Determine the (x, y) coordinate at the center of the cell enclosing the given text.  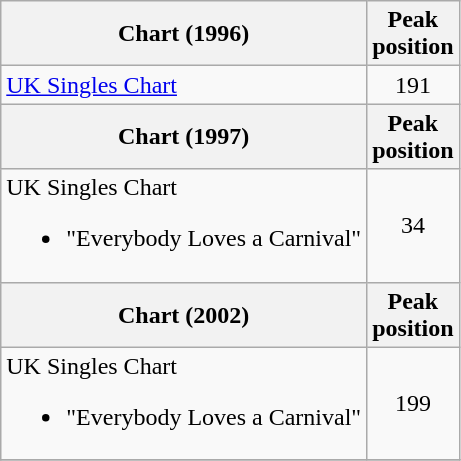
199 (413, 404)
Chart (1997) (184, 136)
UK Singles Chart (184, 85)
Chart (1996) (184, 34)
34 (413, 226)
191 (413, 85)
Chart (2002) (184, 314)
